Return (x, y) of the center of cell containing provided text 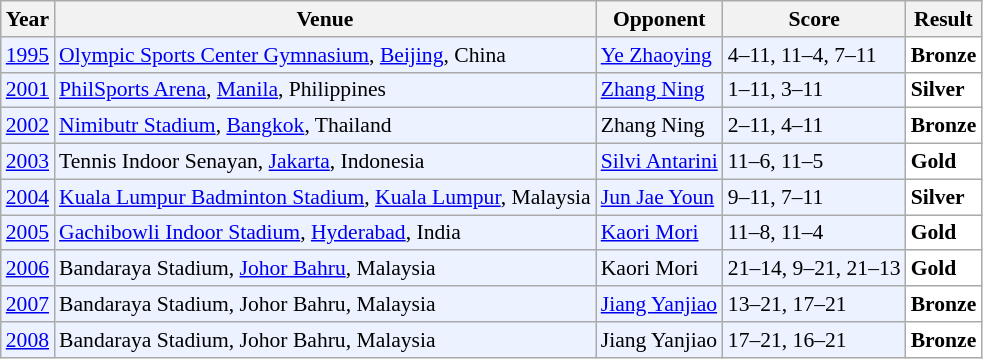
Olympic Sports Center Gymnasium, Beijing, China (325, 55)
2005 (28, 233)
Tennis Indoor Senayan, Jakarta, Indonesia (325, 162)
Venue (325, 19)
2007 (28, 304)
17–21, 16–21 (814, 340)
2001 (28, 90)
Jun Jae Youn (660, 197)
Result (944, 19)
4–11, 11–4, 7–11 (814, 55)
11–6, 11–5 (814, 162)
Silvi Antarini (660, 162)
9–11, 7–11 (814, 197)
1–11, 3–11 (814, 90)
Opponent (660, 19)
2002 (28, 126)
Kuala Lumpur Badminton Stadium, Kuala Lumpur, Malaysia (325, 197)
11–8, 11–4 (814, 233)
2008 (28, 340)
Ye Zhaoying (660, 55)
Nimibutr Stadium, Bangkok, Thailand (325, 126)
2004 (28, 197)
1995 (28, 55)
2003 (28, 162)
13–21, 17–21 (814, 304)
2–11, 4–11 (814, 126)
PhilSports Arena, Manila, Philippines (325, 90)
2006 (28, 269)
Year (28, 19)
21–14, 9–21, 21–13 (814, 269)
Score (814, 19)
Gachibowli Indoor Stadium, Hyderabad, India (325, 233)
